Scan for the cell matching the given text and deliver its [x, y] coordinate at center. 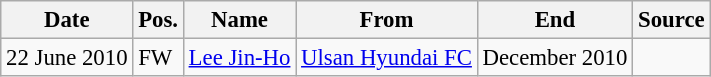
From [386, 20]
Pos. [158, 20]
December 2010 [554, 58]
End [554, 20]
FW [158, 58]
Ulsan Hyundai FC [386, 58]
Source [672, 20]
Lee Jin-Ho [239, 58]
Name [239, 20]
Date [67, 20]
22 June 2010 [67, 58]
